Pinpoint the cell where the given text exists, returning its [x, y] midpoint coordinate. 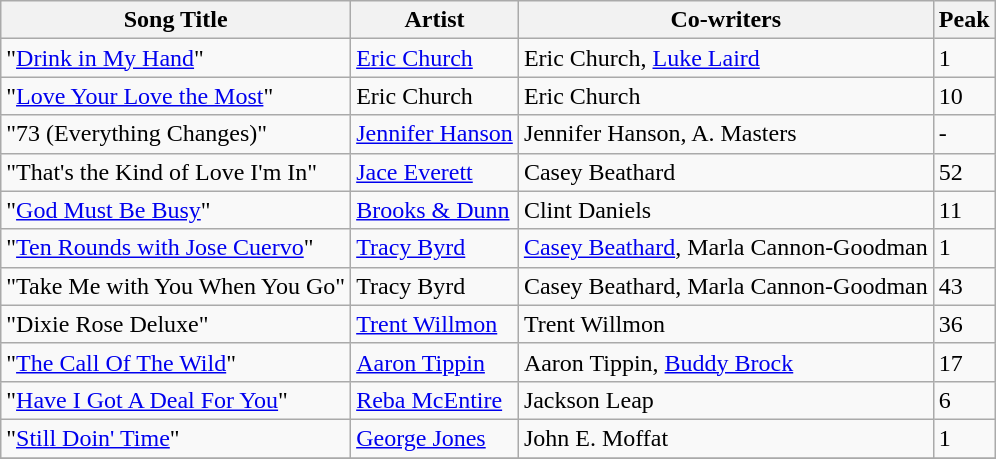
Peak [964, 20]
Aaron Tippin, Buddy Brock [726, 362]
"Dixie Rose Deluxe" [176, 324]
"Love Your Love the Most" [176, 96]
10 [964, 96]
"Take Me with You When You Go" [176, 286]
36 [964, 324]
Jennifer Hanson, A. Masters [726, 134]
52 [964, 172]
Jennifer Hanson [435, 134]
17 [964, 362]
Co-writers [726, 20]
Reba McEntire [435, 400]
Artist [435, 20]
"That's the Kind of Love I'm In" [176, 172]
John E. Moffat [726, 438]
11 [964, 210]
Eric Church, Luke Laird [726, 58]
"The Call Of The Wild" [176, 362]
"Have I Got A Deal For You" [176, 400]
Casey Beathard [726, 172]
"73 (Everything Changes)" [176, 134]
"Ten Rounds with Jose Cuervo" [176, 248]
Jackson Leap [726, 400]
"Still Doin' Time" [176, 438]
George Jones [435, 438]
6 [964, 400]
"Drink in My Hand" [176, 58]
43 [964, 286]
Song Title [176, 20]
Jace Everett [435, 172]
- [964, 134]
Brooks & Dunn [435, 210]
Clint Daniels [726, 210]
Aaron Tippin [435, 362]
"God Must Be Busy" [176, 210]
